Identify which cell holds the provided text, then report its (x, y) central coordinate. 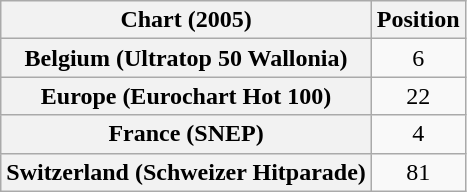
Switzerland (Schweizer Hitparade) (186, 172)
22 (418, 96)
Europe (Eurochart Hot 100) (186, 96)
France (SNEP) (186, 134)
81 (418, 172)
Belgium (Ultratop 50 Wallonia) (186, 58)
4 (418, 134)
Chart (2005) (186, 20)
Position (418, 20)
6 (418, 58)
